Provide the (x, y) coordinate of the cell's center where the given text is located.  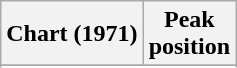
Peak position (189, 34)
Chart (1971) (72, 34)
